Provide the (X, Y) coordinate of the cell's center where the given text is located.  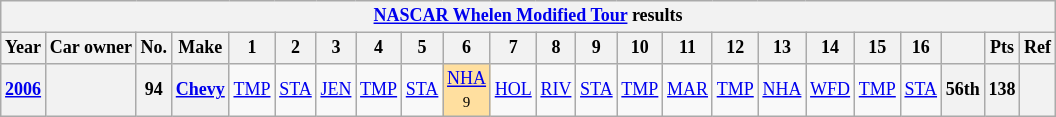
Chevy (200, 90)
JEN (336, 90)
56th (962, 90)
Year (24, 48)
14 (830, 48)
10 (640, 48)
3 (336, 48)
No. (154, 48)
WFD (830, 90)
NASCAR Whelen Modified Tour results (528, 16)
15 (877, 48)
13 (782, 48)
HOL (513, 90)
8 (556, 48)
2 (296, 48)
Make (200, 48)
Pts (1002, 48)
5 (422, 48)
NHA (782, 90)
7 (513, 48)
11 (688, 48)
RIV (556, 90)
16 (920, 48)
6 (467, 48)
MAR (688, 90)
94 (154, 90)
NHA9 (467, 90)
138 (1002, 90)
4 (379, 48)
12 (735, 48)
Ref (1038, 48)
9 (596, 48)
Car owner (90, 48)
2006 (24, 90)
1 (252, 48)
